Determine the [x, y] coordinate at the center of the cell enclosing the given text.  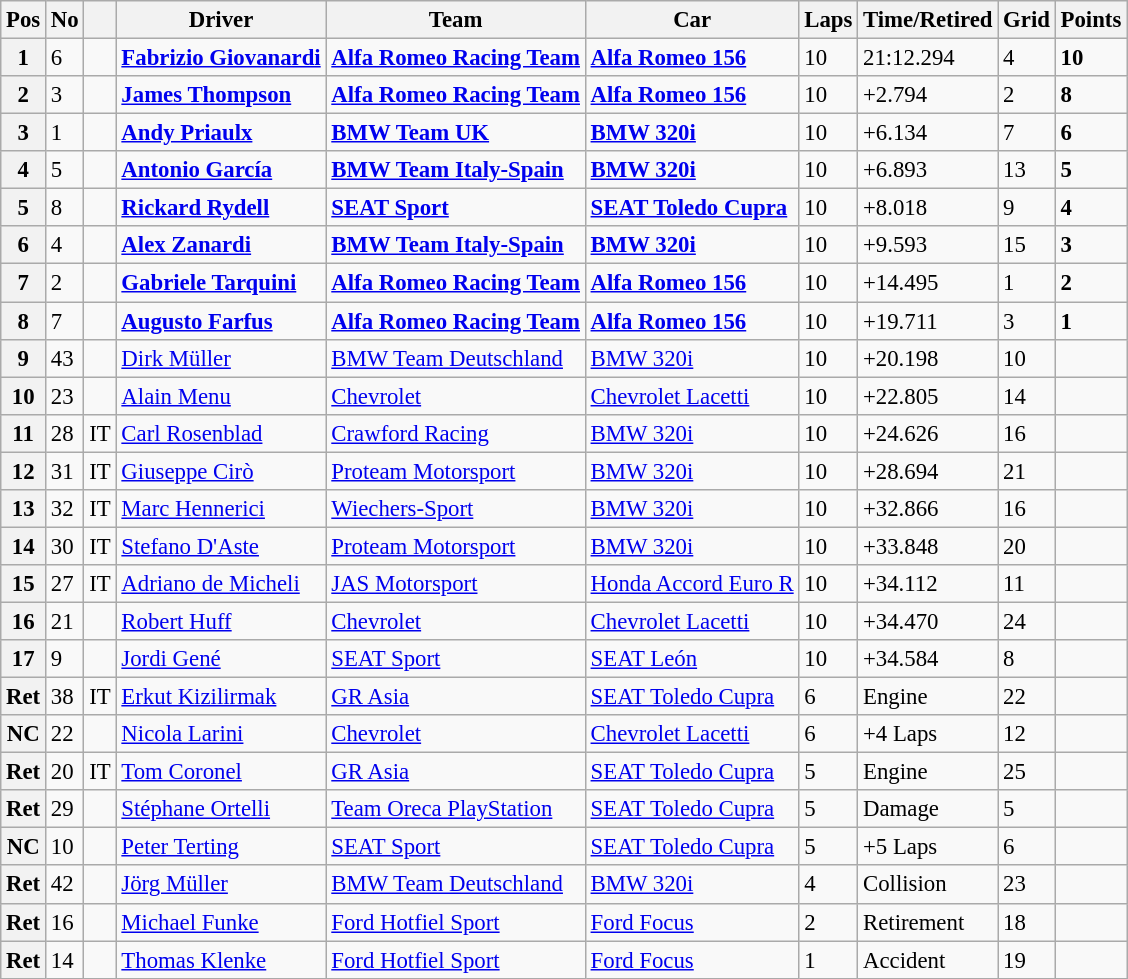
Stefano D'Aste [221, 546]
Erkut Kizilirmak [221, 697]
18 [1026, 922]
Michael Funke [221, 922]
James Thompson [221, 95]
19 [1026, 960]
Retirement [928, 922]
Carl Rosenblad [221, 433]
+6.134 [928, 133]
29 [65, 809]
+24.626 [928, 433]
+19.711 [928, 321]
31 [65, 471]
38 [65, 697]
Honda Accord Euro R [692, 584]
Laps [828, 20]
+14.495 [928, 283]
+2.794 [928, 95]
+4 Laps [928, 734]
+9.593 [928, 245]
Crawford Racing [456, 433]
Grid [1026, 20]
Fabrizio Giovanardi [221, 58]
+22.805 [928, 396]
Robert Huff [221, 621]
+20.198 [928, 358]
Andy Priaulx [221, 133]
Augusto Farfus [221, 321]
Gabriele Tarquini [221, 283]
28 [65, 433]
Dirk Müller [221, 358]
+5 Laps [928, 847]
+34.470 [928, 621]
+8.018 [928, 208]
+6.893 [928, 170]
+34.112 [928, 584]
24 [1026, 621]
Driver [221, 20]
Jordi Gené [221, 659]
Alex Zanardi [221, 245]
21:12.294 [928, 58]
Accident [928, 960]
42 [65, 885]
+33.848 [928, 546]
+34.584 [928, 659]
Team Oreca PlayStation [456, 809]
Damage [928, 809]
Wiechers-Sport [456, 509]
Rickard Rydell [221, 208]
25 [1026, 772]
Team [456, 20]
Collision [928, 885]
Antonio García [221, 170]
32 [65, 509]
+28.694 [928, 471]
SEAT León [692, 659]
Points [1090, 20]
Giuseppe Cirò [221, 471]
BMW Team UK [456, 133]
Car [692, 20]
+32.866 [928, 509]
Nicola Larini [221, 734]
Alain Menu [221, 396]
30 [65, 546]
No [65, 20]
27 [65, 584]
Peter Terting [221, 847]
17 [24, 659]
Marc Hennerici [221, 509]
Adriano de Micheli [221, 584]
43 [65, 358]
Jörg Müller [221, 885]
Pos [24, 20]
Stéphane Ortelli [221, 809]
JAS Motorsport [456, 584]
Time/Retired [928, 20]
Thomas Klenke [221, 960]
Tom Coronel [221, 772]
